Detect which cell encompasses the target text, then output its (x, y) center coordinate. 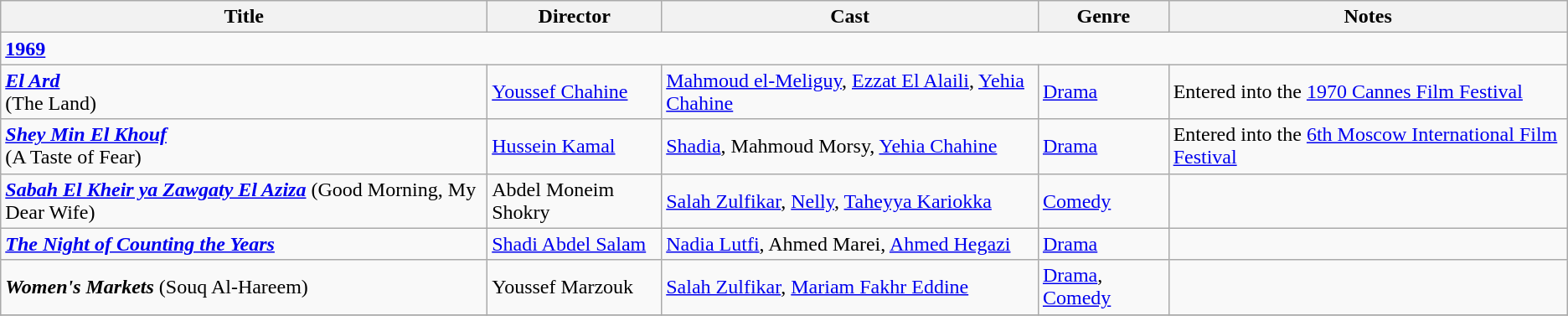
The Night of Counting the Years (245, 244)
Director (575, 17)
Comedy (1103, 201)
Abdel Moneim Shokry (575, 201)
1969 (784, 49)
Shey Min El Khouf(A Taste of Fear) (245, 146)
Entered into the 6th Moscow International Film Festival (1368, 146)
Shadia, Mahmoud Morsy, Yehia Chahine (850, 146)
Salah Zulfikar, Nelly, Taheyya Kariokka (850, 201)
Genre (1103, 17)
Women's Markets (Souq Al-Hareem) (245, 287)
Cast (850, 17)
Youssef Marzouk (575, 287)
Youssef Chahine (575, 92)
Notes (1368, 17)
Hussein Kamal (575, 146)
Entered into the 1970 Cannes Film Festival (1368, 92)
Mahmoud el-Meliguy, Ezzat El Alaili, Yehia Chahine (850, 92)
Drama, Comedy (1103, 287)
Salah Zulfikar, Mariam Fakhr Eddine (850, 287)
El Ard(The Land) (245, 92)
Nadia Lutfi, Ahmed Marei, Ahmed Hegazi (850, 244)
Shadi Abdel Salam (575, 244)
Sabah El Kheir ya Zawgaty El Aziza (Good Morning, My Dear Wife) (245, 201)
Title (245, 17)
